Locate the cell with the specified text and output its (X, Y) center coordinate. 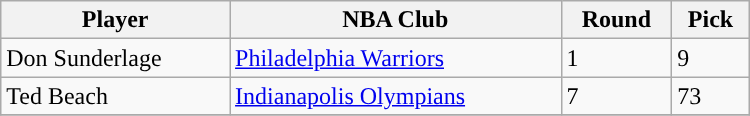
Indianapolis Olympians (396, 96)
Don Sunderlage (116, 58)
Player (116, 20)
73 (711, 96)
NBA Club (396, 20)
Philadelphia Warriors (396, 58)
1 (616, 58)
9 (711, 58)
7 (616, 96)
Pick (711, 20)
Ted Beach (116, 96)
Round (616, 20)
